Pinpoint the cell where the given text exists, returning its [x, y] midpoint coordinate. 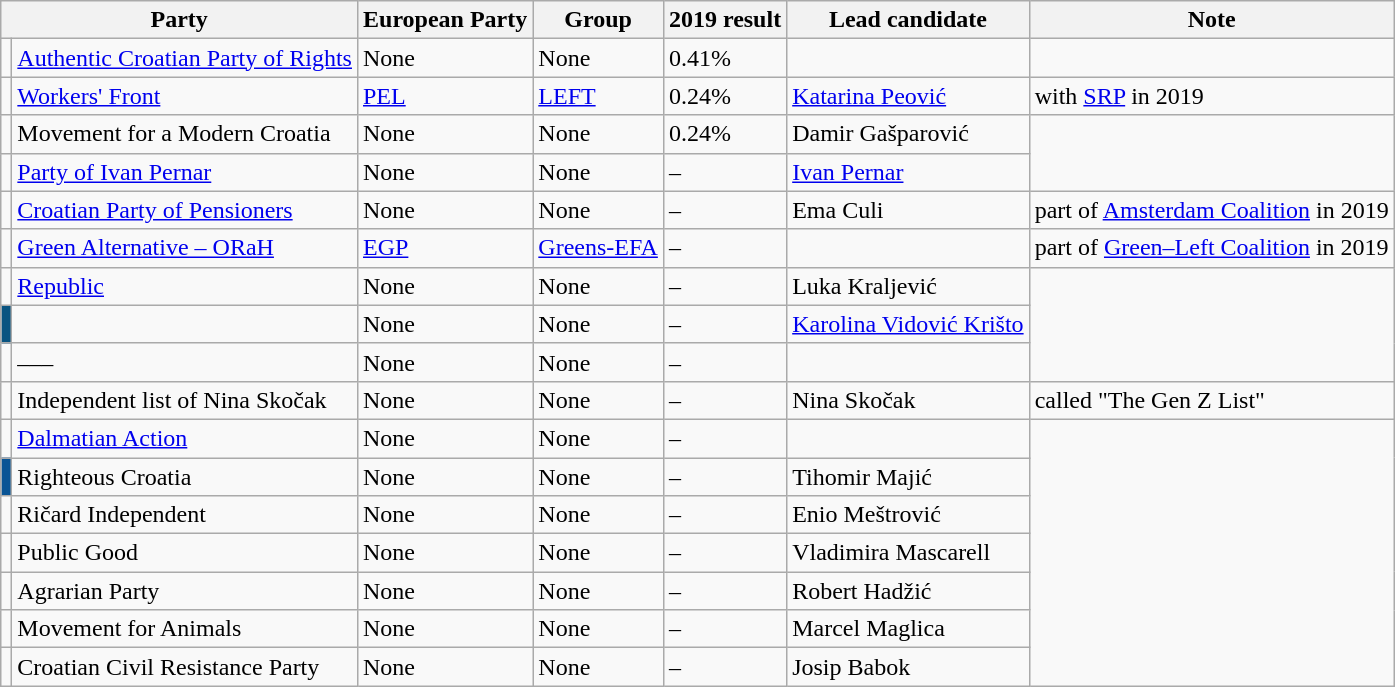
Nina Skočak [908, 400]
Greens-EFA [598, 248]
LEFT [598, 96]
Ričard Independent [185, 515]
Workers' Front [185, 96]
with SRP in 2019 [1212, 96]
2019 result [724, 20]
Public Good [185, 553]
Robert Hadžić [908, 591]
Independent list of Nina Skočak [185, 400]
PEL [444, 96]
Righteous Croatia [185, 477]
––– [185, 362]
Group [598, 20]
Katarina Peović [908, 96]
Karolina Vidović Krišto [908, 324]
Party [180, 20]
Ema Culi [908, 210]
Agrarian Party [185, 591]
EGP [444, 248]
Croatian Party of Pensioners [185, 210]
Damir Gašparović [908, 134]
Lead candidate [908, 20]
European Party [444, 20]
part of Green–Left Coalition in 2019 [1212, 248]
Luka Kraljević [908, 286]
Movement for Animals [185, 629]
Party of Ivan Pernar [185, 172]
Marcel Maglica [908, 629]
part of Amsterdam Coalition in 2019 [1212, 210]
Republic [185, 286]
called "The Gen Z List" [1212, 400]
Movement for a Modern Croatia [185, 134]
Note [1212, 20]
0.41% [724, 58]
Green Alternative – ORaH [185, 248]
Authentic Croatian Party of Rights [185, 58]
Tihomir Majić [908, 477]
Enio Meštrović [908, 515]
Josip Babok [908, 667]
Ivan Pernar [908, 172]
Dalmatian Action [185, 438]
Croatian Civil Resistance Party [185, 667]
Vladimira Mascarell [908, 553]
